Scan for the cell matching the given text and deliver its (x, y) coordinate at center. 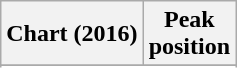
Peakposition (189, 34)
Chart (2016) (72, 34)
